Capture the cell that displays the provided text and extract its (X, Y) central coordinate. 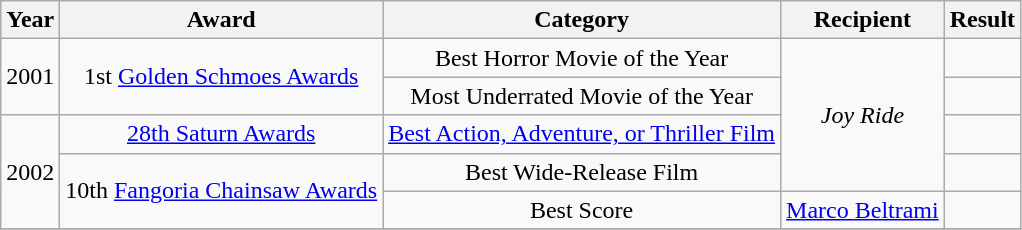
Best Wide-Release Film (582, 172)
Best Action, Adventure, or Thriller Film (582, 134)
10th Fangoria Chainsaw Awards (222, 191)
Most Underrated Movie of the Year (582, 96)
Award (222, 20)
Best Score (582, 210)
Best Horror Movie of the Year (582, 58)
Year (30, 20)
28th Saturn Awards (222, 134)
Recipient (863, 20)
1st Golden Schmoes Awards (222, 77)
Category (582, 20)
Result (982, 20)
2001 (30, 77)
Joy Ride (863, 115)
2002 (30, 172)
Marco Beltrami (863, 210)
